Return [x, y] of the center of cell containing provided text 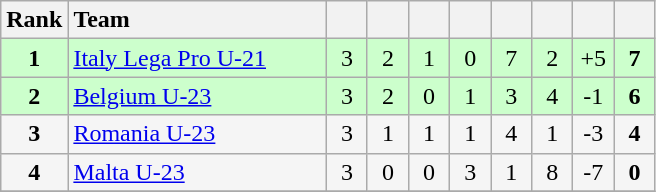
8 [552, 172]
-1 [594, 96]
Team [198, 20]
Belgium U-23 [198, 96]
+5 [594, 58]
-3 [594, 134]
6 [634, 96]
Italy Lega Pro U-21 [198, 58]
Romania U-23 [198, 134]
Rank [34, 20]
-7 [594, 172]
Malta U-23 [198, 172]
